Output the (x, y) coordinate of the center of the cell containing the given text.  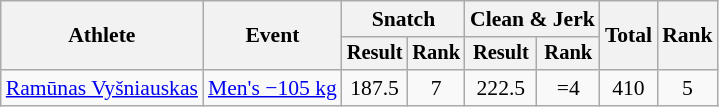
Athlete (102, 36)
Ramūnas Vyšniauskas (102, 88)
Snatch (404, 19)
=4 (568, 88)
Men's −105 kg (272, 88)
Clean & Jerk (532, 19)
222.5 (501, 88)
5 (688, 88)
7 (436, 88)
410 (628, 88)
Total (628, 36)
187.5 (375, 88)
Event (272, 36)
